Pinpoint the cell where the given text exists, returning its [x, y] midpoint coordinate. 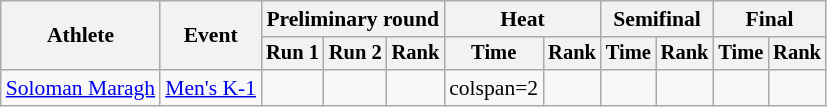
Men's K-1 [210, 88]
Final [769, 19]
Run 2 [356, 54]
Run 1 [292, 54]
Heat [522, 19]
Event [210, 36]
colspan=2 [494, 88]
Preliminary round [352, 19]
Athlete [80, 36]
Soloman Maragh [80, 88]
Semifinal [657, 19]
